Provide the [x, y] coordinate of the cell's center where the given text is located.  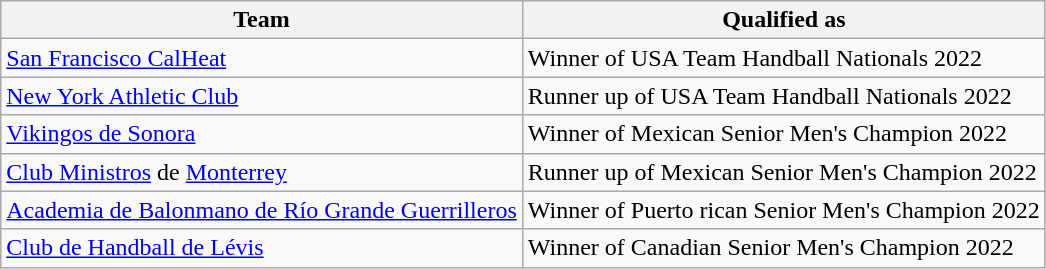
Team [262, 20]
Qualified as [784, 20]
Runner up of USA Team Handball Nationals 2022 [784, 96]
Vikingos de Sonora [262, 134]
Winner of Puerto rican Senior Men's Champion 2022 [784, 210]
Winner of Mexican Senior Men's Champion 2022 [784, 134]
Winner of USA Team Handball Nationals 2022 [784, 58]
San Francisco CalHeat [262, 58]
Club de Handball de Lévis [262, 248]
Academia de Balonmano de Río Grande Guerrilleros [262, 210]
Club Ministros de Monterrey [262, 172]
Winner of Canadian Senior Men's Champion 2022 [784, 248]
Runner up of Mexican Senior Men's Champion 2022 [784, 172]
New York Athletic Club [262, 96]
